Detect which cell encompasses the target text, then output its [X, Y] center coordinate. 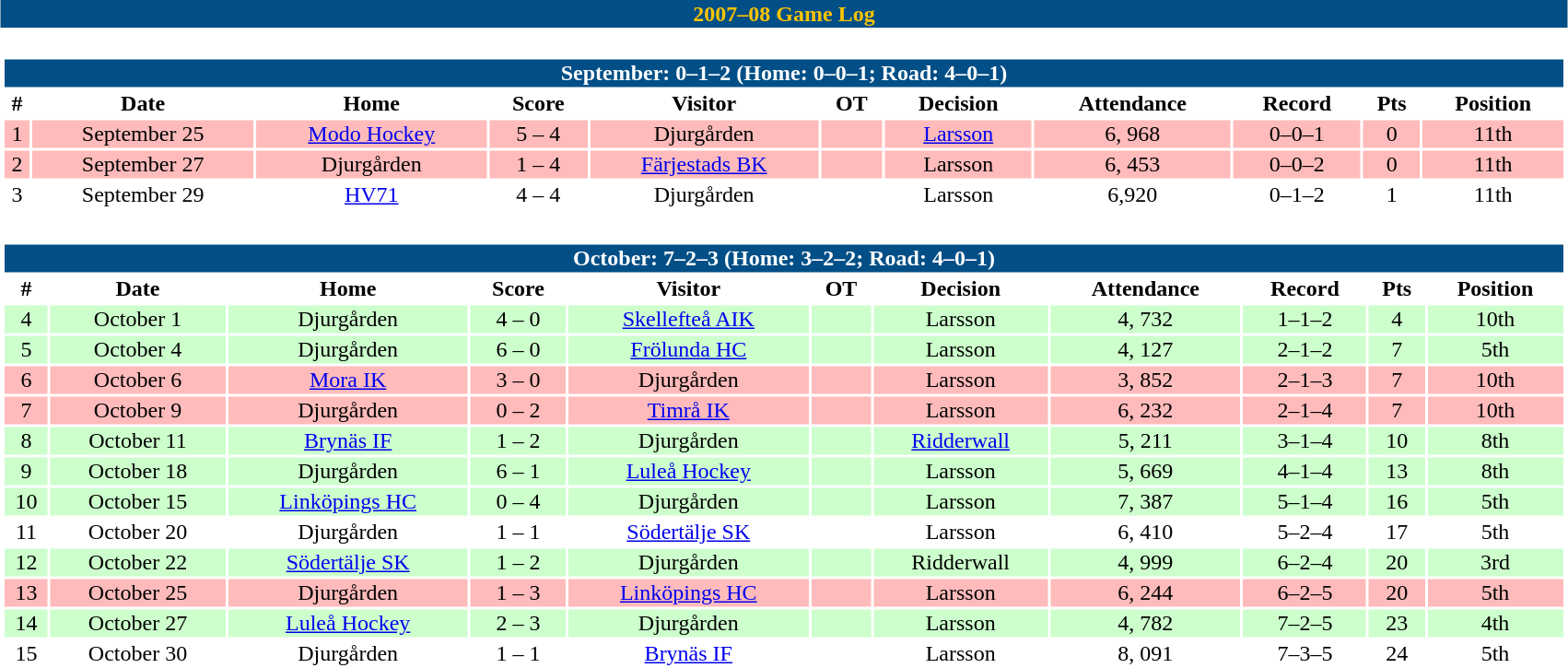
3 [17, 194]
4th [1494, 624]
2007–08 Game Log [784, 14]
4 – 0 [518, 320]
3, 852 [1146, 381]
October 20 [138, 532]
September 27 [143, 165]
October 30 [138, 653]
5, 669 [1146, 471]
4, 732 [1146, 320]
6–2–5 [1305, 592]
4, 999 [1146, 563]
2–1–4 [1305, 410]
7–3–5 [1305, 653]
October 15 [138, 502]
3 – 0 [518, 381]
0–1–2 [1297, 194]
5 [26, 349]
September 25 [143, 134]
0 – 2 [518, 410]
5, 211 [1146, 441]
October 6 [138, 381]
6, 968 [1133, 134]
4, 782 [1146, 624]
October: 7–2–3 (Home: 3–2–2; Road: 4–0–1) [783, 259]
2 – 3 [518, 624]
0–0–1 [1297, 134]
12 [26, 563]
9 [26, 471]
October 11 [138, 441]
6–2–4 [1305, 563]
4 – 4 [538, 194]
6, 453 [1133, 165]
Modo Hockey [371, 134]
0 – 4 [518, 502]
3–1–4 [1305, 441]
6 – 1 [518, 471]
8 [26, 441]
September: 0–1–2 (Home: 0–0–1; Road: 4–0–1) [783, 73]
1–1–2 [1305, 320]
2–1–2 [1305, 349]
1 – 3 [518, 592]
7–2–5 [1305, 624]
23 [1397, 624]
6, 244 [1146, 592]
5–1–4 [1305, 502]
6 [26, 381]
Timrå IK [689, 410]
4, 127 [1146, 349]
5 – 4 [538, 134]
8, 091 [1146, 653]
3rd [1494, 563]
2 [17, 165]
Skellefteå AIK [689, 320]
October 27 [138, 624]
4–1–4 [1305, 471]
6 – 0 [518, 349]
October 25 [138, 592]
October 4 [138, 349]
17 [1397, 532]
October 1 [138, 320]
7, 387 [1146, 502]
HV71 [371, 194]
11 [26, 532]
Mora IK [348, 381]
6,920 [1133, 194]
Frölunda HC [689, 349]
16 [1397, 502]
24 [1397, 653]
Färjestads BK [704, 165]
6, 232 [1146, 410]
5–2–4 [1305, 532]
October 22 [138, 563]
October 18 [138, 471]
0–0–2 [1297, 165]
15 [26, 653]
6, 410 [1146, 532]
14 [26, 624]
1 – 4 [538, 165]
October 9 [138, 410]
September 29 [143, 194]
2–1–3 [1305, 381]
